Determine the [X, Y] coordinate at the center of the cell enclosing the given text.  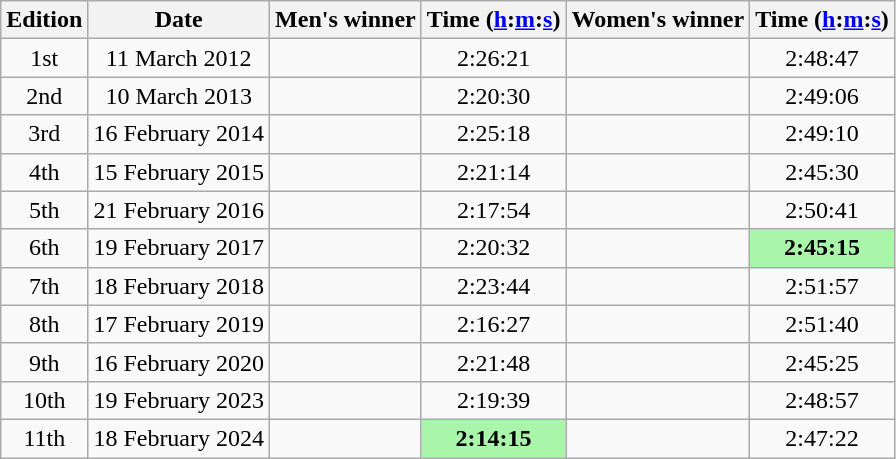
2:49:06 [822, 96]
2:51:40 [822, 324]
11 March 2012 [179, 58]
2:25:18 [494, 134]
11th [44, 438]
4th [44, 172]
21 February 2016 [179, 210]
2:21:48 [494, 362]
9th [44, 362]
10th [44, 400]
2:20:30 [494, 96]
Date [179, 20]
2:17:54 [494, 210]
19 February 2017 [179, 248]
8th [44, 324]
19 February 2023 [179, 400]
18 February 2018 [179, 286]
7th [44, 286]
18 February 2024 [179, 438]
16 February 2014 [179, 134]
2:45:25 [822, 362]
17 February 2019 [179, 324]
Edition [44, 20]
2:47:22 [822, 438]
2:21:14 [494, 172]
2:49:10 [822, 134]
3rd [44, 134]
1st [44, 58]
2:51:57 [822, 286]
5th [44, 210]
2:19:39 [494, 400]
Men's winner [346, 20]
2:16:27 [494, 324]
2:45:15 [822, 248]
Women's winner [658, 20]
2:48:57 [822, 400]
2nd [44, 96]
15 February 2015 [179, 172]
2:26:21 [494, 58]
2:45:30 [822, 172]
2:50:41 [822, 210]
2:20:32 [494, 248]
6th [44, 248]
10 March 2013 [179, 96]
2:23:44 [494, 286]
2:14:15 [494, 438]
16 February 2020 [179, 362]
2:48:47 [822, 58]
